Identify which cell holds the provided text, then report its (x, y) central coordinate. 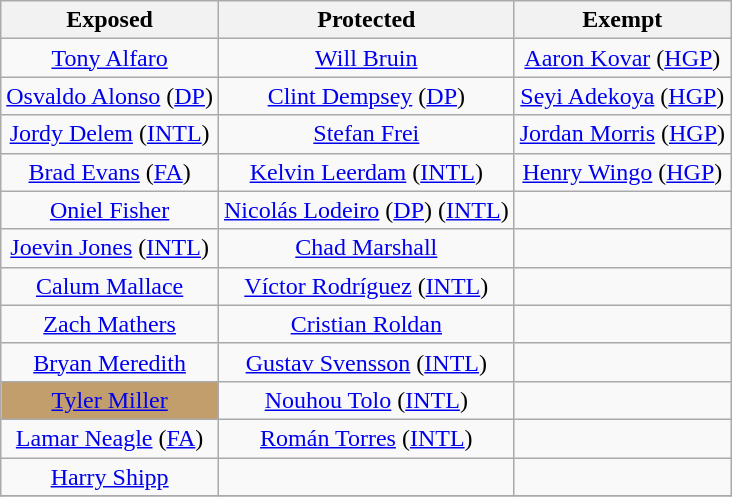
Oniel Fisher (110, 210)
Tyler Miller (110, 400)
Exposed (110, 20)
Nouhou Tolo (INTL) (366, 400)
Osvaldo Alonso (DP) (110, 96)
Gustav Svensson (INTL) (366, 362)
Henry Wingo (HGP) (622, 172)
Bryan Meredith (110, 362)
Exempt (622, 20)
Will Bruin (366, 58)
Jordan Morris (HGP) (622, 134)
Harry Shipp (110, 477)
Stefan Frei (366, 134)
Joevin Jones (INTL) (110, 248)
Brad Evans (FA) (110, 172)
Nicolás Lodeiro (DP) (INTL) (366, 210)
Kelvin Leerdam (INTL) (366, 172)
Calum Mallace (110, 286)
Víctor Rodríguez (INTL) (366, 286)
Clint Dempsey (DP) (366, 96)
Seyi Adekoya (HGP) (622, 96)
Lamar Neagle (FA) (110, 438)
Cristian Roldan (366, 324)
Román Torres (INTL) (366, 438)
Protected (366, 20)
Aaron Kovar (HGP) (622, 58)
Zach Mathers (110, 324)
Jordy Delem (INTL) (110, 134)
Chad Marshall (366, 248)
Tony Alfaro (110, 58)
